Detect which cell encompasses the target text, then output its [x, y] center coordinate. 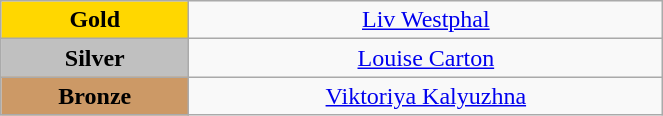
Gold [95, 20]
Bronze [95, 96]
Silver [95, 58]
Louise Carton [426, 58]
Viktoriya Kalyuzhna [426, 96]
Liv Westphal [426, 20]
